Identify which cell holds the provided text, then report its [X, Y] central coordinate. 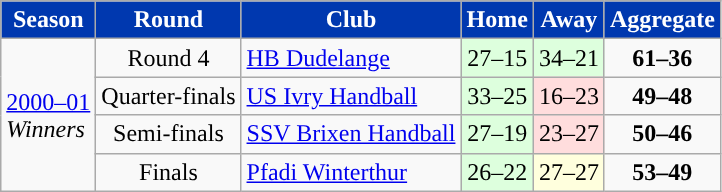
27–15 [497, 58]
33–25 [497, 96]
Round 4 [168, 58]
49–48 [662, 96]
Club [351, 20]
Away [568, 20]
HB Dudelange [351, 58]
US Ivry Handball [351, 96]
27–27 [568, 172]
16–23 [568, 96]
34–21 [568, 58]
61–36 [662, 58]
Pfadi Winterthur [351, 172]
2000–01 Winners [48, 115]
Home [497, 20]
SSV Brixen Handball [351, 134]
Semi-finals [168, 134]
Finals [168, 172]
23–27 [568, 134]
27–19 [497, 134]
Aggregate [662, 20]
Season [48, 20]
53–49 [662, 172]
50–46 [662, 134]
Quarter-finals [168, 96]
26–22 [497, 172]
Round [168, 20]
